For the text-containing cell, return its midpoint in [x, y] coordinate format. 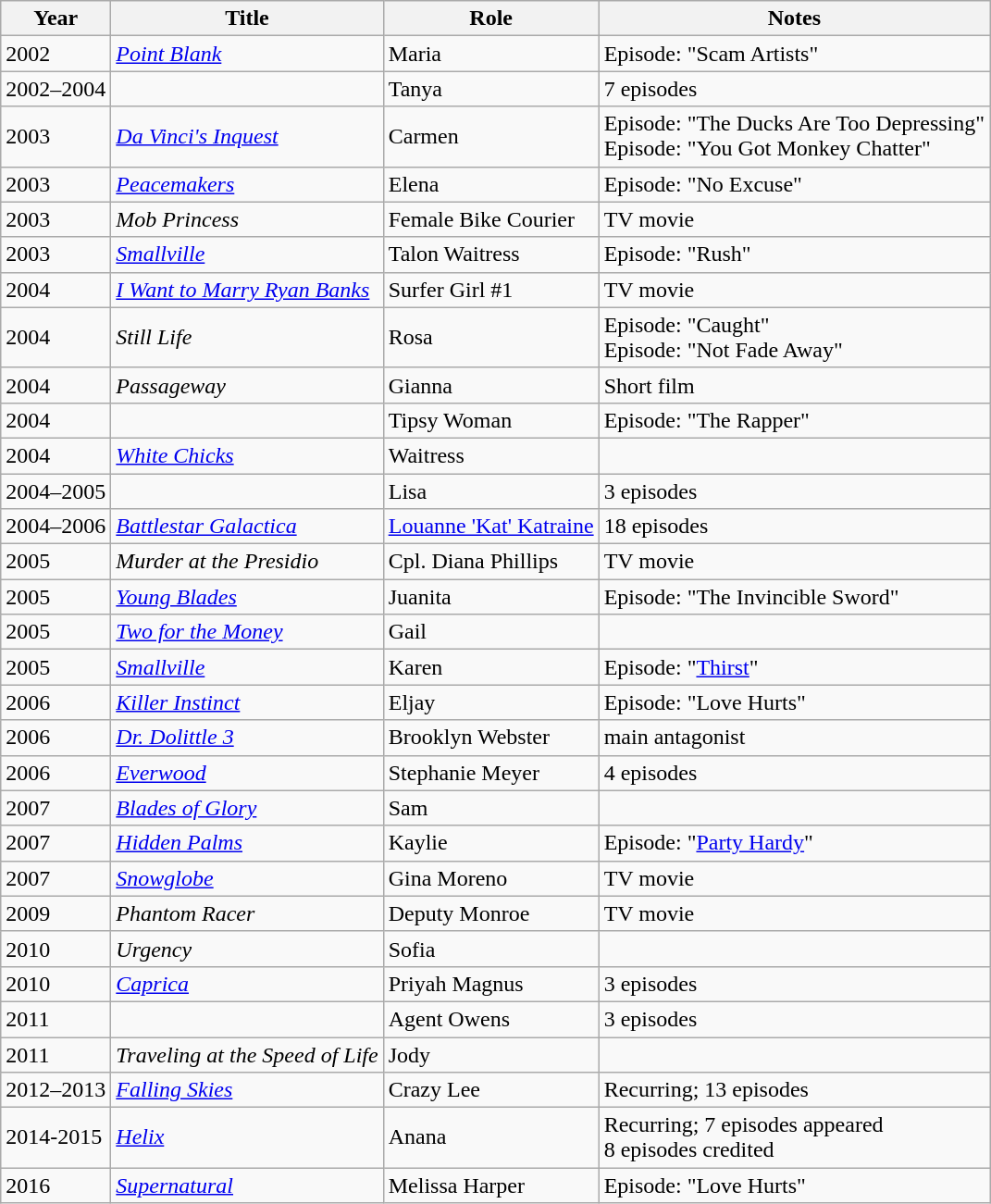
Episode: "No Excuse" [794, 184]
Deputy Monroe [490, 913]
Juanita [490, 597]
Jody [490, 1054]
4 episodes [794, 773]
2016 [56, 1185]
White Chicks [247, 455]
Episode: "The Invincible Sword" [794, 597]
Priyah Magnus [490, 984]
Elena [490, 184]
Short film [794, 385]
2004–2005 [56, 491]
Recurring; 13 episodes [794, 1090]
Everwood [247, 773]
Sam [490, 808]
18 episodes [794, 527]
Title [247, 19]
Supernatural [247, 1185]
Recurring; 7 episodes appeared8 episodes credited [794, 1138]
Still Life [247, 337]
Hidden Palms [247, 843]
Female Bike Courier [490, 219]
Melissa Harper [490, 1185]
2002 [56, 54]
Tanya [490, 89]
Gina Moreno [490, 878]
Episode: "The Ducks Are Too Depressing"Episode: "You Got Monkey Chatter" [794, 137]
Dr. Dolittle 3 [247, 738]
Cpl. Diana Phillips [490, 562]
Stephanie Meyer [490, 773]
Young Blades [247, 597]
2009 [56, 913]
Snowglobe [247, 878]
Urgency [247, 949]
Gail [490, 632]
Brooklyn Webster [490, 738]
Peacemakers [247, 184]
Anana [490, 1138]
Carmen [490, 137]
Surfer Girl #1 [490, 290]
Helix [247, 1138]
Kaylie [490, 843]
Episode: "The Rapper" [794, 420]
Talon Waitress [490, 254]
Episode: "Party Hardy" [794, 843]
Episode: "Caught"Episode: "Not Fade Away" [794, 337]
Tipsy Woman [490, 420]
Agent Owens [490, 1019]
2004–2006 [56, 527]
Crazy Lee [490, 1090]
Phantom Racer [247, 913]
Passageway [247, 385]
Louanne 'Kat' Katraine [490, 527]
Point Blank [247, 54]
Blades of Glory [247, 808]
Caprica [247, 984]
Sofia [490, 949]
Da Vinci's Inquest [247, 137]
Gianna [490, 385]
Waitress [490, 455]
Mob Princess [247, 219]
2002–2004 [56, 89]
Notes [794, 19]
main antagonist [794, 738]
Year [56, 19]
I Want to Marry Ryan Banks [247, 290]
Murder at the Presidio [247, 562]
Lisa [490, 491]
2012–2013 [56, 1090]
Falling Skies [247, 1090]
2014-2015 [56, 1138]
Battlestar Galactica [247, 527]
Role [490, 19]
Episode: "Rush" [794, 254]
Killer Instinct [247, 702]
Karen [490, 667]
Episode: "Scam Artists" [794, 54]
Rosa [490, 337]
7 episodes [794, 89]
Traveling at the Speed of Life [247, 1054]
Eljay [490, 702]
Episode: "Thirst" [794, 667]
Two for the Money [247, 632]
Maria [490, 54]
